For the text-containing cell, return its midpoint in [x, y] coordinate format. 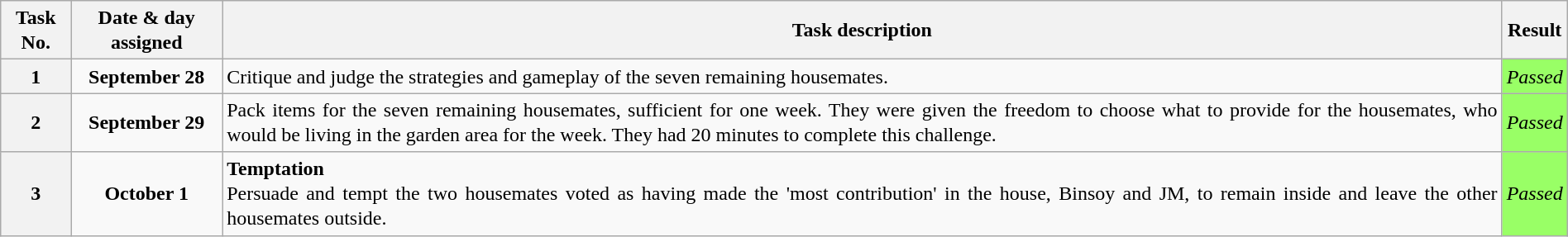
3 [36, 193]
1 [36, 76]
October 1 [147, 193]
September 28 [147, 76]
Task description [863, 30]
Date & day assigned [147, 30]
Critique and judge the strategies and gameplay of the seven remaining housemates. [863, 76]
September 29 [147, 122]
Task No. [36, 30]
2 [36, 122]
Result [1535, 30]
